From the cell containing the given text, extract its center point as (X, Y) coordinate. 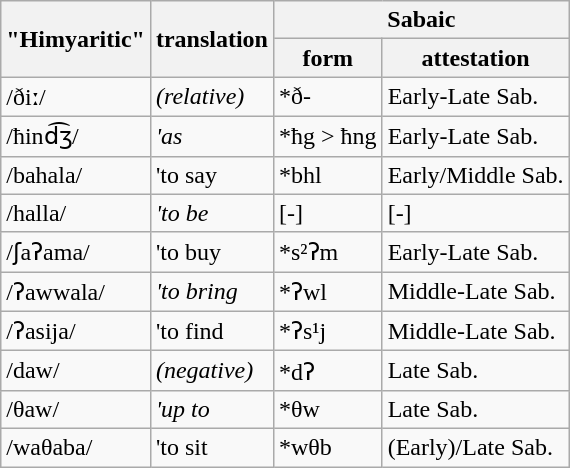
(relative) (212, 97)
"Himyaritic" (76, 39)
*θw (328, 409)
'to say (212, 175)
/waθaba/ (76, 447)
/daw/ (76, 371)
'to bring (212, 292)
/bahala/ (76, 175)
'to find (212, 331)
*wθb (328, 447)
*ʔs¹j (328, 331)
Sabaic (421, 20)
*bhl (328, 175)
*ħg > ħng (328, 136)
'as (212, 136)
attestation (476, 58)
/ħind͡ʒ/ (76, 136)
(Early)/Late Sab. (476, 447)
translation (212, 39)
'up to (212, 409)
form (328, 58)
/ʔasija/ (76, 331)
/θaw/ (76, 409)
*s²ʔm (328, 252)
*ʔwl (328, 292)
'to buy (212, 252)
(negative) (212, 371)
/ʔawwala/ (76, 292)
'to sit (212, 447)
'to be (212, 213)
/halla/ (76, 213)
/ðiː/ (76, 97)
*ð- (328, 97)
Early/Middle Sab. (476, 175)
/ʃaʔama/ (76, 252)
*dʔ (328, 371)
